Find where the given text appears and provide that cell's center as (X, Y) coordinate. 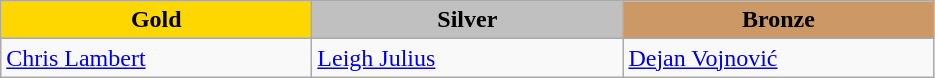
Gold (156, 20)
Bronze (778, 20)
Chris Lambert (156, 58)
Dejan Vojnović (778, 58)
Leigh Julius (468, 58)
Silver (468, 20)
